Locate the cell with the specified text and output its [x, y] center coordinate. 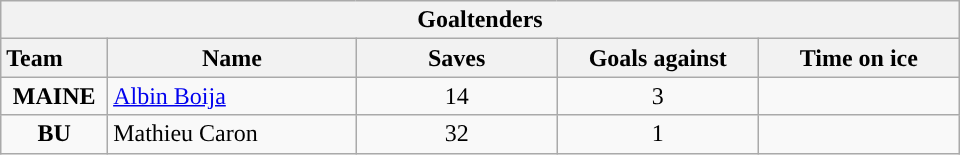
32 [456, 134]
MAINE [54, 96]
3 [658, 96]
Time on ice [858, 58]
Mathieu Caron [232, 134]
Team [54, 58]
Albin Boija [232, 96]
14 [456, 96]
Goals against [658, 58]
BU [54, 134]
Name [232, 58]
Goaltenders [480, 20]
1 [658, 134]
Saves [456, 58]
